Extract the [x, y] coordinate from the center of the cell holding the provided text.  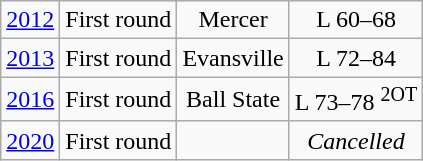
2020 [30, 140]
2012 [30, 20]
Evansville [233, 58]
2013 [30, 58]
Ball State [233, 100]
L 73–78 2OT [356, 100]
L 72–84 [356, 58]
L 60–68 [356, 20]
Mercer [233, 20]
Cancelled [356, 140]
2016 [30, 100]
